Capture the cell that displays the provided text and extract its (X, Y) central coordinate. 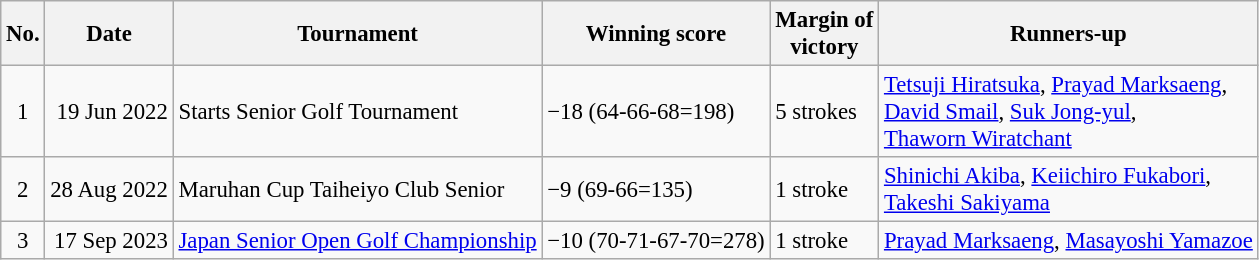
Margin ofvictory (824, 34)
28 Aug 2022 (109, 190)
17 Sep 2023 (109, 241)
Winning score (656, 34)
−18 (64-66-68=198) (656, 112)
Prayad Marksaeng, Masayoshi Yamazoe (1068, 241)
3 (23, 241)
Tetsuji Hiratsuka, Prayad Marksaeng, David Smail, Suk Jong-yul, Thaworn Wiratchant (1068, 112)
Date (109, 34)
No. (23, 34)
−10 (70-71-67-70=278) (656, 241)
Japan Senior Open Golf Championship (358, 241)
Runners-up (1068, 34)
19 Jun 2022 (109, 112)
Shinichi Akiba, Keiichiro Fukabori, Takeshi Sakiyama (1068, 190)
2 (23, 190)
5 strokes (824, 112)
Starts Senior Golf Tournament (358, 112)
1 (23, 112)
Tournament (358, 34)
Maruhan Cup Taiheiyo Club Senior (358, 190)
−9 (69-66=135) (656, 190)
